Determine the (X, Y) coordinate at the center of the cell enclosing the given text.  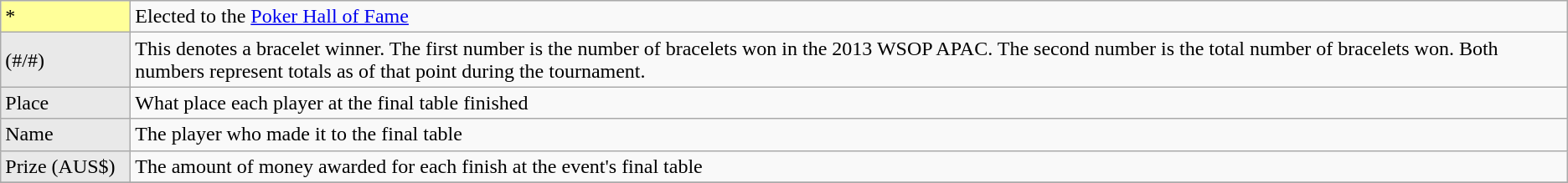
(#/#) (65, 60)
The player who made it to the final table (849, 135)
Elected to the Poker Hall of Fame (849, 17)
The amount of money awarded for each finish at the event's final table (849, 166)
What place each player at the final table finished (849, 103)
Name (65, 135)
Prize (AUS$) (65, 166)
Place (65, 103)
* (65, 17)
